Find where the given text appears and provide that cell's center as [x, y] coordinate. 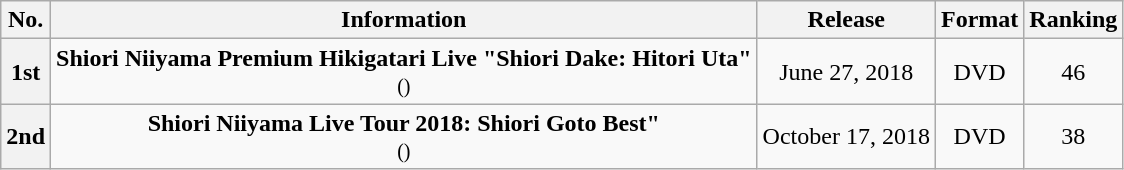
2nd [26, 136]
Format [979, 20]
October 17, 2018 [846, 136]
1st [26, 72]
Release [846, 20]
38 [1074, 136]
June 27, 2018 [846, 72]
46 [1074, 72]
Ranking [1074, 20]
No. [26, 20]
Information [404, 20]
Shiori Niiyama Premium Hikigatari Live "Shiori Dake: Hitori Uta"() [404, 72]
Shiori Niiyama Live Tour 2018: Shiori Goto Best"() [404, 136]
